Identify which cell holds the provided text, then report its (x, y) central coordinate. 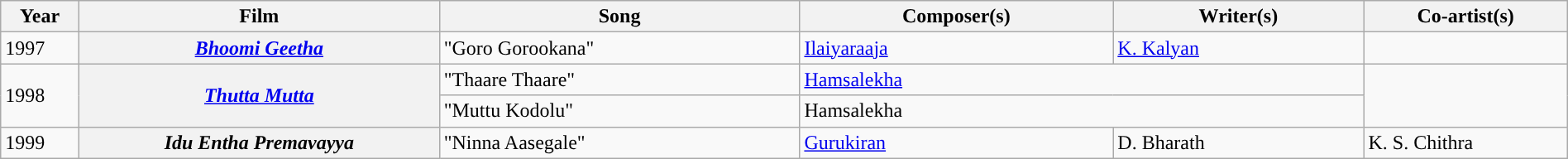
1999 (40, 142)
1998 (40, 95)
1997 (40, 48)
Bhoomi Geetha (259, 48)
D. Bharath (1239, 142)
"Ninna Aasegale" (619, 142)
K. Kalyan (1239, 48)
Idu Entha Premavayya (259, 142)
Gurukiran (956, 142)
Thutta Mutta (259, 95)
Ilaiyaraaja (956, 48)
Composer(s) (956, 17)
K. S. Chithra (1465, 142)
"Muttu Kodolu" (619, 111)
Film (259, 17)
Co-artist(s) (1465, 17)
Year (40, 17)
Writer(s) (1239, 17)
Song (619, 17)
"Goro Gorookana" (619, 48)
"Thaare Thaare" (619, 79)
